Determine the (x, y) coordinate at the center of the cell enclosing the given text.  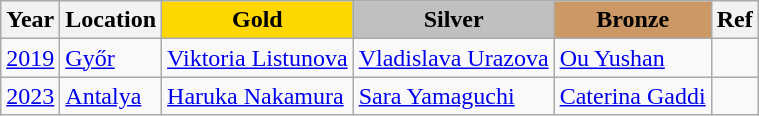
Gold (258, 20)
Haruka Nakamura (258, 96)
Year (30, 20)
Viktoria Listunova (258, 58)
Sara Yamaguchi (454, 96)
2023 (30, 96)
Location (111, 20)
Ref (734, 20)
Bronze (632, 20)
2019 (30, 58)
Vladislava Urazova (454, 58)
Ou Yushan (632, 58)
Caterina Gaddi (632, 96)
Győr (111, 58)
Antalya (111, 96)
Silver (454, 20)
